Search for the cell housing the specified text and yield its (x, y) center coordinate. 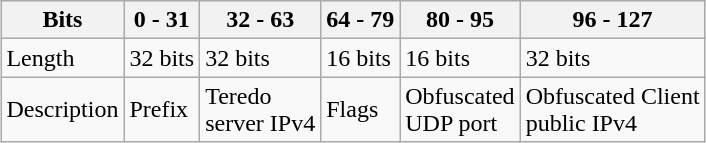
Description (62, 110)
96 - 127 (612, 20)
Prefix (162, 110)
ObfuscatedUDP port (460, 110)
Length (62, 58)
Obfuscated Clientpublic IPv4 (612, 110)
Bits (62, 20)
64 - 79 (360, 20)
0 - 31 (162, 20)
80 - 95 (460, 20)
Flags (360, 110)
Teredoserver IPv4 (260, 110)
32 - 63 (260, 20)
